Search for the cell housing the specified text and yield its (X, Y) center coordinate. 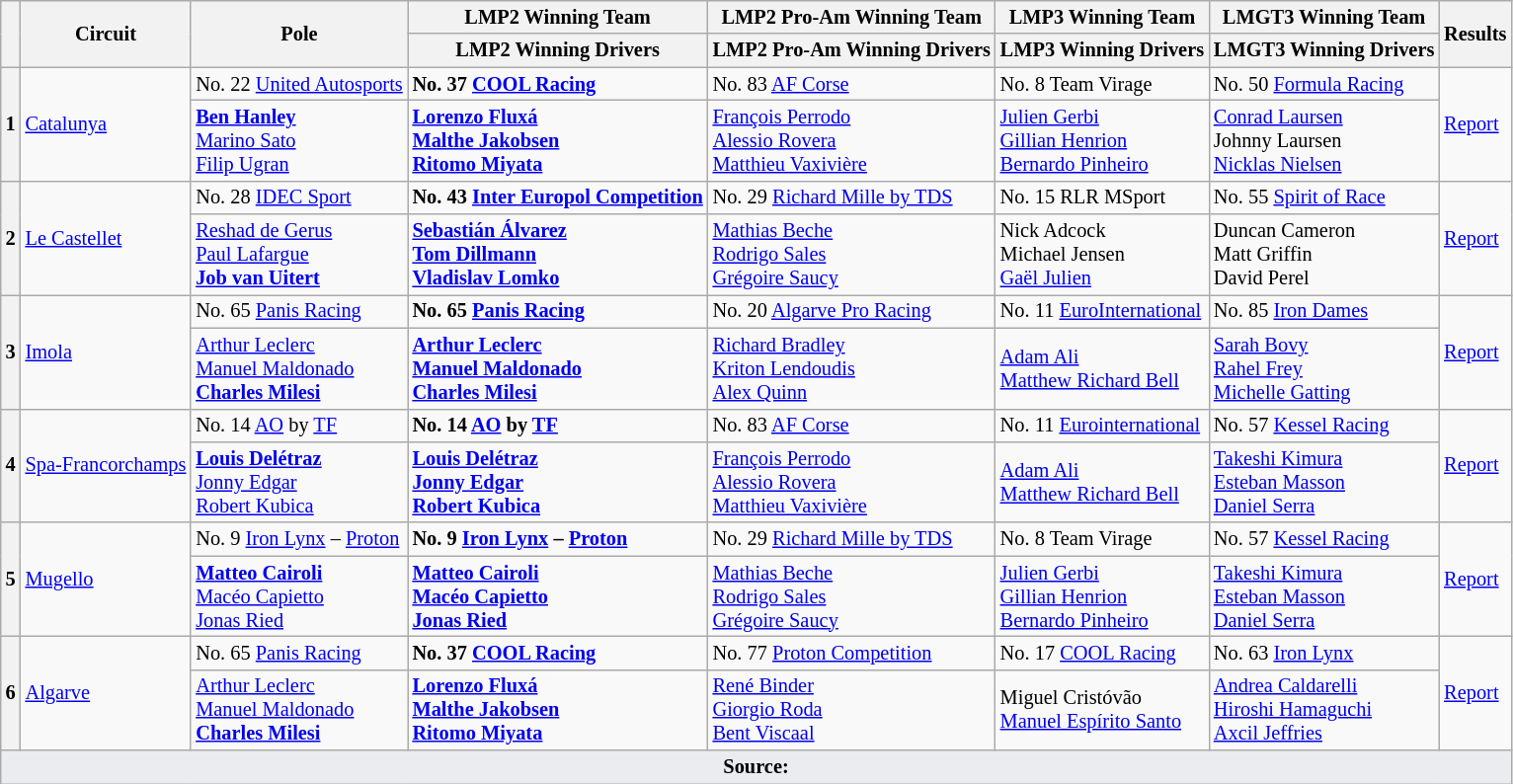
Circuit (107, 34)
Richard Bradley Kriton Lendoudis Alex Quinn (851, 368)
No. 28 IDEC Sport (298, 197)
6 (11, 693)
LMGT3 Winning Team (1323, 17)
Sarah Bovy Rahel Frey Michelle Gatting (1323, 368)
Ben Hanley Marino Sato Filip Ugran (298, 140)
Reshad de Gerus Paul Lafargue Job van Uitert (298, 255)
2 (11, 237)
LMGT3 Winning Drivers (1323, 50)
No. 22 United Autosports (298, 84)
Imola (107, 352)
LMP2 Pro-Am Winning Team (851, 17)
Sebastián Álvarez Tom Dillmann Vladislav Lomko (558, 255)
Duncan Cameron Matt Griffin David Perel (1323, 255)
No. 11 EuroInternational (1102, 311)
Spa-Francorchamps (107, 466)
No. 50 Formula Racing (1323, 84)
5 (11, 579)
Conrad Laursen Johnny Laursen Nicklas Nielsen (1323, 140)
Nick Adcock Michael Jensen Gaël Julien (1102, 255)
Catalunya (107, 124)
4 (11, 466)
Results (1475, 34)
1 (11, 124)
Algarve (107, 693)
LMP2 Winning Drivers (558, 50)
LMP3 Winning Drivers (1102, 50)
No. 15 RLR MSport (1102, 197)
Miguel Cristóvão Manuel Espírito Santo (1102, 710)
No. 20 Algarve Pro Racing (851, 311)
LMP2 Winning Team (558, 17)
No. 63 Iron Lynx (1323, 653)
No. 77 Proton Competition (851, 653)
No. 43 Inter Europol Competition (558, 197)
No. 55 Spirit of Race (1323, 197)
LMP3 Winning Team (1102, 17)
3 (11, 352)
No. 11 Eurointernational (1102, 426)
Andrea Caldarelli Hiroshi Hamaguchi Axcil Jeffries (1323, 710)
Le Castellet (107, 237)
Source: (756, 767)
Mugello (107, 579)
René Binder Giorgio Roda Bent Viscaal (851, 710)
No. 17 COOL Racing (1102, 653)
LMP2 Pro-Am Winning Drivers (851, 50)
Pole (298, 34)
No. 85 Iron Dames (1323, 311)
